From the cell containing the given text, extract its center point as (X, Y) coordinate. 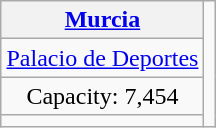
Capacity: 7,454 (102, 96)
Palacio de Deportes (102, 58)
Murcia (102, 20)
